Output the (x, y) coordinate of the center of the cell containing the given text.  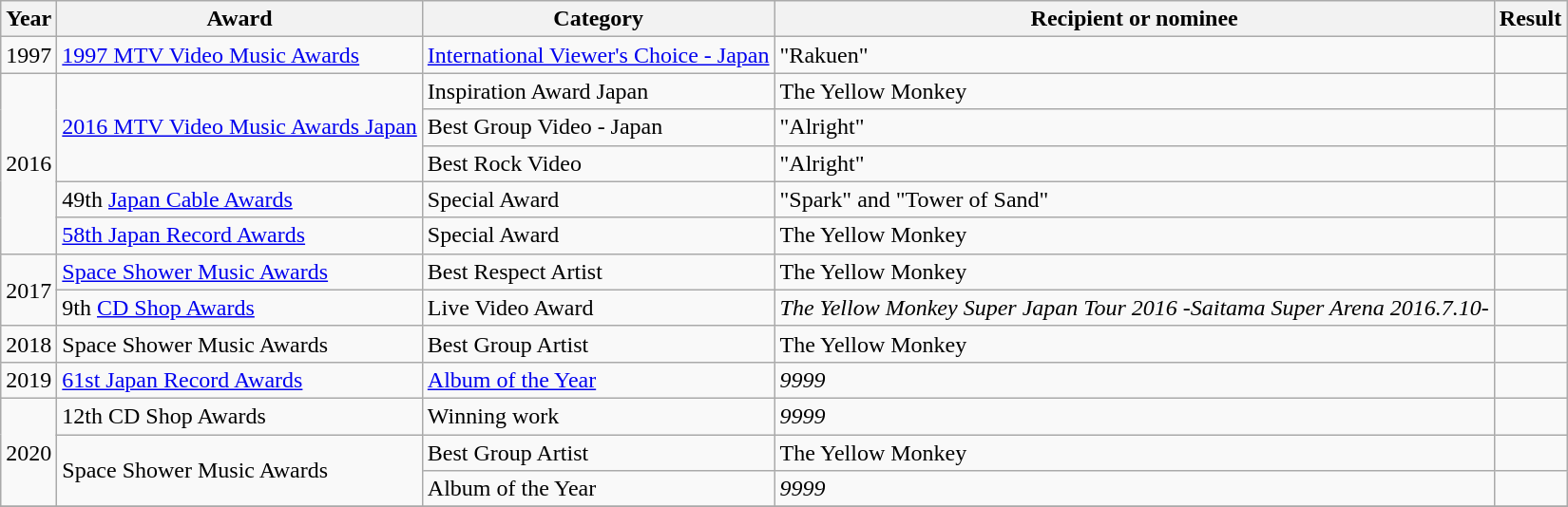
58th Japan Record Awards (239, 235)
Best Group Video - Japan (599, 127)
International Viewer's Choice - Japan (599, 55)
2018 (29, 344)
Winning work (599, 416)
Category (599, 19)
49th Japan Cable Awards (239, 199)
2019 (29, 380)
Recipient or nominee (1135, 19)
2020 (29, 452)
61st Japan Record Awards (239, 380)
Best Respect Artist (599, 272)
12th CD Shop Awards (239, 416)
Year (29, 19)
Inspiration Award Japan (599, 91)
2016 (29, 163)
"Rakuen" (1135, 55)
Best Rock Video (599, 163)
Award (239, 19)
Result (1530, 19)
2016 MTV Video Music Awards Japan (239, 127)
1997 (29, 55)
The Yellow Monkey Super Japan Tour 2016 -Saitama Super Arena 2016.7.10- (1135, 308)
1997 MTV Video Music Awards (239, 55)
Live Video Award (599, 308)
9th CD Shop Awards (239, 308)
2017 (29, 290)
"Spark" and "Tower of Sand" (1135, 199)
